For the text-containing cell, return its midpoint in (X, Y) coordinate format. 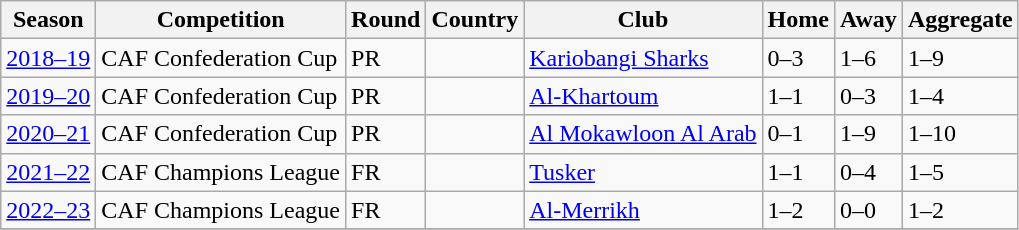
Al-Khartoum (643, 96)
Aggregate (960, 20)
0–1 (798, 134)
0–4 (868, 172)
1–6 (868, 58)
Away (868, 20)
Kariobangi Sharks (643, 58)
Round (386, 20)
1–4 (960, 96)
Al Mokawloon Al Arab (643, 134)
0–0 (868, 210)
2018–19 (48, 58)
2019–20 (48, 96)
2020–21 (48, 134)
2022–23 (48, 210)
Country (475, 20)
Tusker (643, 172)
Al-Merrikh (643, 210)
1–10 (960, 134)
Competition (221, 20)
1–5 (960, 172)
Club (643, 20)
Season (48, 20)
Home (798, 20)
2021–22 (48, 172)
